Extract the (x, y) coordinate from the center of the cell holding the provided text.  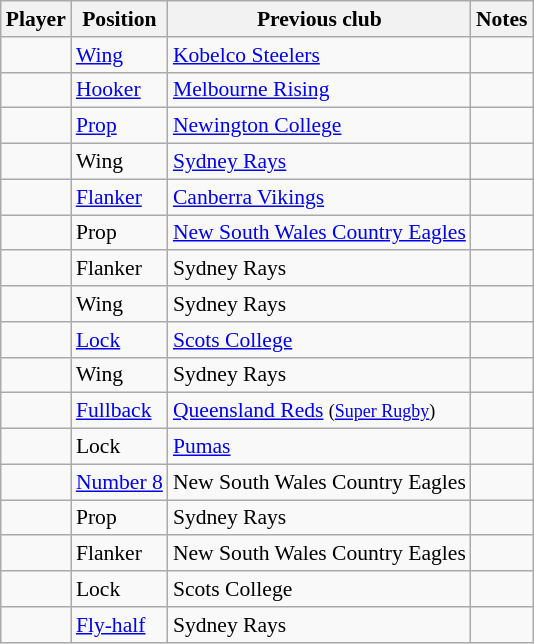
Queensland Reds (Super Rugby) (320, 411)
Melbourne Rising (320, 90)
Notes (502, 19)
Fly-half (120, 625)
Fullback (120, 411)
Pumas (320, 447)
Previous club (320, 19)
Player (36, 19)
Newington College (320, 126)
Number 8 (120, 482)
Hooker (120, 90)
Kobelco Steelers (320, 55)
Position (120, 19)
Canberra Vikings (320, 197)
